Output the [x, y] coordinate of the center of the cell containing the given text.  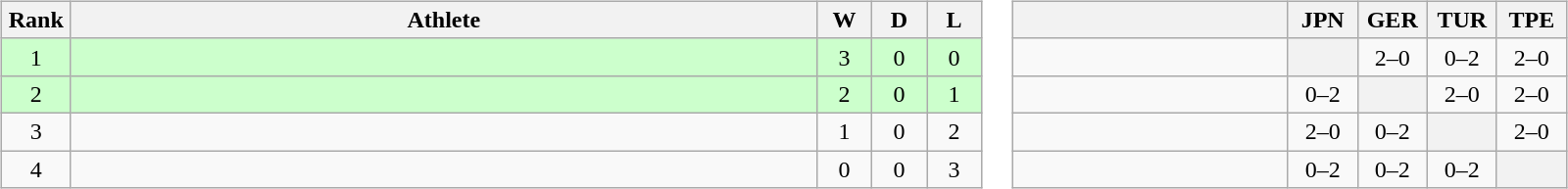
Rank [35, 20]
Athlete [443, 20]
GER [1392, 20]
L [955, 20]
TUR [1462, 20]
4 [35, 169]
JPN [1323, 20]
D [899, 20]
W [844, 20]
TPE [1531, 20]
